Extract the (X, Y) coordinate from the center of the cell holding the provided text.  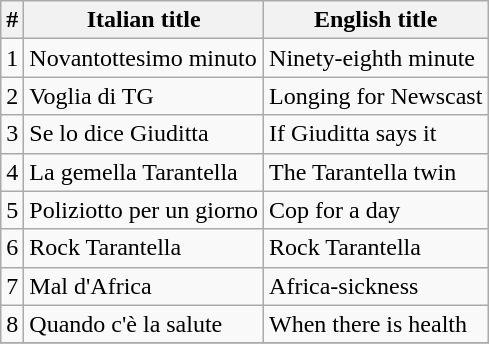
Se lo dice Giuditta (144, 134)
4 (12, 172)
1 (12, 58)
Africa-sickness (376, 286)
2 (12, 96)
English title (376, 20)
7 (12, 286)
Ninety-eighth minute (376, 58)
Mal d'Africa (144, 286)
Longing for Newscast (376, 96)
La gemella Tarantella (144, 172)
If Giuditta says it (376, 134)
Quando c'è la salute (144, 324)
Italian title (144, 20)
# (12, 20)
Voglia di TG (144, 96)
Novantottesimo minuto (144, 58)
5 (12, 210)
Poliziotto per un giorno (144, 210)
Cop for a day (376, 210)
6 (12, 248)
When there is health (376, 324)
3 (12, 134)
8 (12, 324)
The Tarantella twin (376, 172)
